Output the [x, y] coordinate of the center of the cell containing the given text.  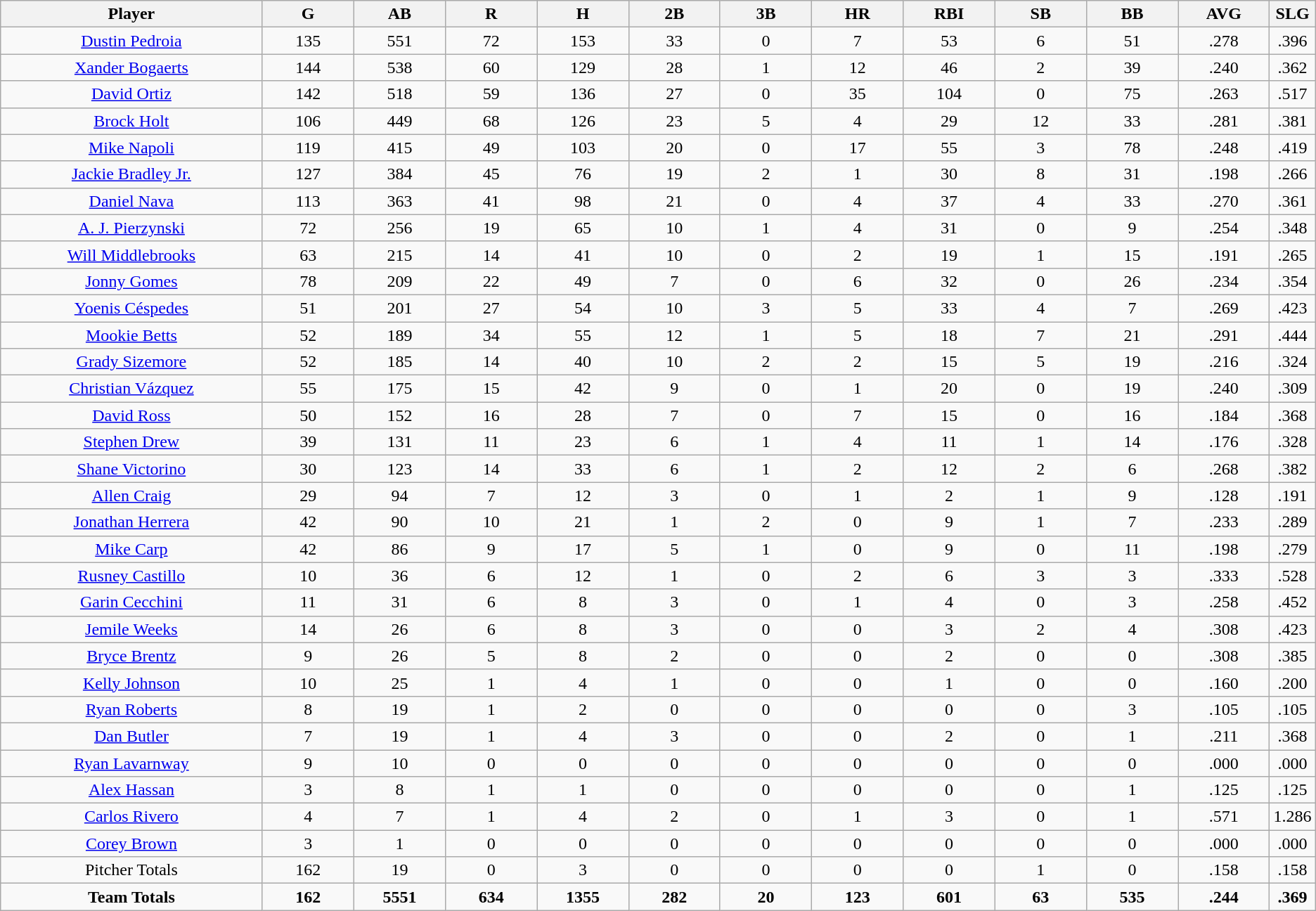
131 [399, 442]
5551 [399, 897]
53 [949, 41]
40 [583, 362]
127 [308, 174]
.279 [1292, 549]
SLG [1292, 14]
152 [399, 415]
Corey Brown [131, 844]
153 [583, 41]
.281 [1224, 121]
.216 [1224, 362]
Allen Craig [131, 496]
.419 [1292, 148]
.354 [1292, 281]
.128 [1224, 496]
.309 [1292, 389]
.233 [1224, 522]
Carlos Rivero [131, 817]
.278 [1224, 41]
175 [399, 389]
Mookie Betts [131, 335]
Grady Sizemore [131, 362]
54 [583, 308]
.452 [1292, 602]
98 [583, 201]
86 [399, 549]
.369 [1292, 897]
Team Totals [131, 897]
94 [399, 496]
2B [674, 14]
75 [1132, 94]
518 [399, 94]
.361 [1292, 201]
.265 [1292, 254]
106 [308, 121]
Yoenis Céspedes [131, 308]
90 [399, 522]
Mike Napoli [131, 148]
185 [399, 362]
535 [1132, 897]
A. J. Pierzynski [131, 228]
BB [1132, 14]
SB [1040, 14]
.244 [1224, 897]
65 [583, 228]
538 [399, 67]
.396 [1292, 41]
76 [583, 174]
22 [491, 281]
Will Middlebrooks [131, 254]
189 [399, 335]
.382 [1292, 469]
.348 [1292, 228]
.270 [1224, 201]
.184 [1224, 415]
Jemile Weeks [131, 629]
113 [308, 201]
Christian Vázquez [131, 389]
35 [858, 94]
1.286 [1292, 817]
Rusney Castillo [131, 576]
Jackie Bradley Jr. [131, 174]
.268 [1224, 469]
.211 [1224, 736]
David Ortiz [131, 94]
Shane Victorino [131, 469]
Ryan Roberts [131, 709]
HR [858, 14]
50 [308, 415]
Kelly Johnson [131, 683]
601 [949, 897]
Pitcher Totals [131, 870]
256 [399, 228]
.254 [1224, 228]
.289 [1292, 522]
25 [399, 683]
104 [949, 94]
R [491, 14]
Jonny Gomes [131, 281]
.200 [1292, 683]
.362 [1292, 67]
282 [674, 897]
18 [949, 335]
103 [583, 148]
Jonathan Herrera [131, 522]
.328 [1292, 442]
415 [399, 148]
.571 [1224, 817]
1355 [583, 897]
Dustin Pedroia [131, 41]
Stephen Drew [131, 442]
Xander Bogaerts [131, 67]
.517 [1292, 94]
46 [949, 67]
Dan Butler [131, 736]
Player [131, 14]
.269 [1224, 308]
363 [399, 201]
.266 [1292, 174]
3B [766, 14]
RBI [949, 14]
Daniel Nava [131, 201]
129 [583, 67]
449 [399, 121]
Brock Holt [131, 121]
59 [491, 94]
.385 [1292, 656]
32 [949, 281]
.528 [1292, 576]
634 [491, 897]
Mike Carp [131, 549]
37 [949, 201]
201 [399, 308]
119 [308, 148]
AVG [1224, 14]
.263 [1224, 94]
Alex Hassan [131, 790]
AB [399, 14]
45 [491, 174]
David Ross [131, 415]
60 [491, 67]
36 [399, 576]
215 [399, 254]
551 [399, 41]
G [308, 14]
34 [491, 335]
.291 [1224, 335]
144 [308, 67]
.444 [1292, 335]
.381 [1292, 121]
209 [399, 281]
126 [583, 121]
142 [308, 94]
.234 [1224, 281]
Garin Cecchini [131, 602]
.258 [1224, 602]
.324 [1292, 362]
136 [583, 94]
135 [308, 41]
68 [491, 121]
Ryan Lavarnway [131, 763]
.160 [1224, 683]
.333 [1224, 576]
Bryce Brentz [131, 656]
.176 [1224, 442]
384 [399, 174]
H [583, 14]
.248 [1224, 148]
